From the cell containing the given text, extract its center point as (X, Y) coordinate. 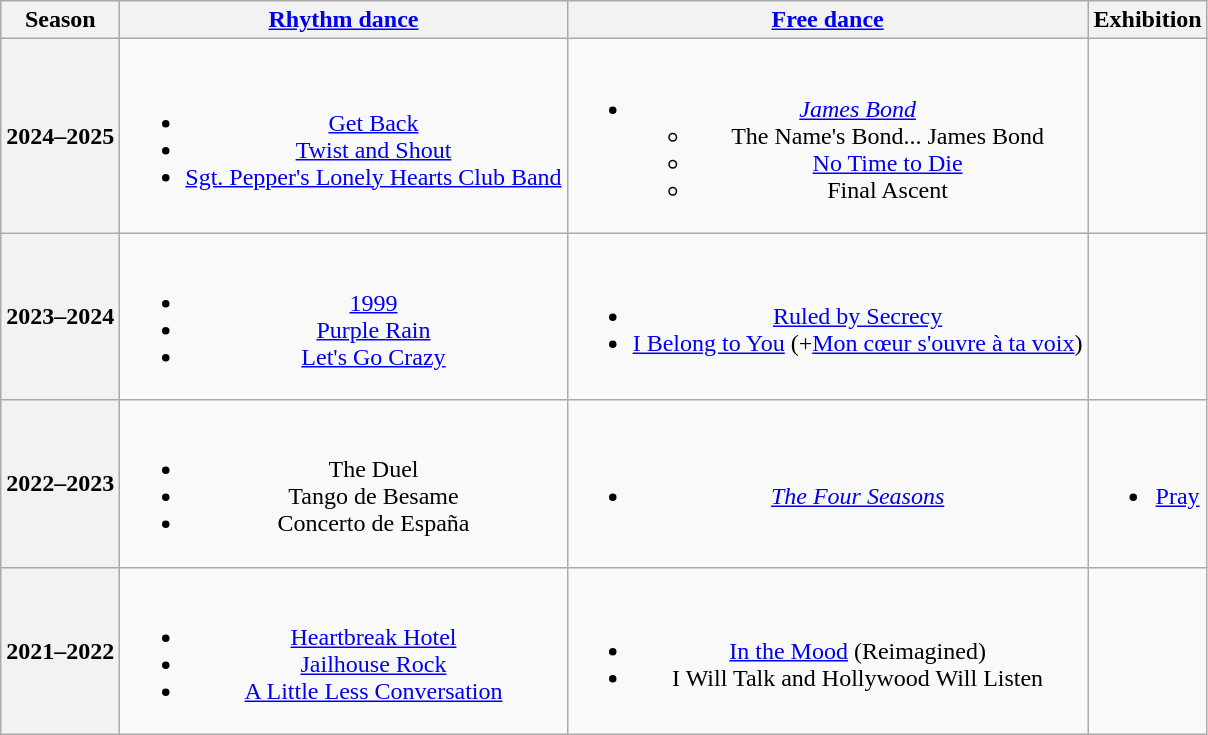
The DuelTango de Besame Concerto de España (344, 484)
In the Mood (Reimagined) I Will Talk and Hollywood Will Listen (828, 650)
Rhythm dance (344, 20)
2021–2022 (60, 650)
Free dance (828, 20)
Heartbreak Hotel Jailhouse Rock A Little Less Conversation (344, 650)
2023–2024 (60, 316)
2022–2023 (60, 484)
1999Purple RainLet's Go Crazy (344, 316)
James BondThe Name's Bond... James Bond No Time to Die Final Ascent (828, 136)
The Four Seasons (828, 484)
Ruled by SecrecyI Belong to You (+Mon cœur s'ouvre à ta voix) (828, 316)
2024–2025 (60, 136)
Get BackTwist and ShoutSgt. Pepper's Lonely Hearts Club Band (344, 136)
Season (60, 20)
Exhibition (1148, 20)
Pray (1148, 484)
